Locate the cell with the specified text and output its (X, Y) center coordinate. 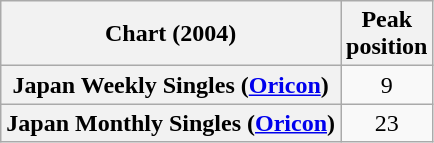
Japan Weekly Singles (Oricon) (171, 85)
Chart (2004) (171, 34)
Peakposition (387, 34)
Japan Monthly Singles (Oricon) (171, 123)
23 (387, 123)
9 (387, 85)
